Output the [x, y] coordinate of the center of the cell containing the given text.  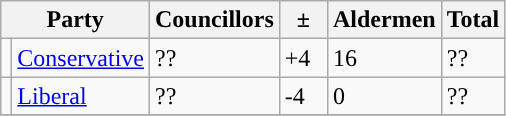
Total [473, 20]
Conservative [81, 58]
Liberal [81, 96]
Party [76, 20]
+4 [303, 58]
0 [384, 96]
16 [384, 58]
-4 [303, 96]
Aldermen [384, 20]
Councillors [215, 20]
± [303, 20]
